For the text-containing cell, return its midpoint in [X, Y] coordinate format. 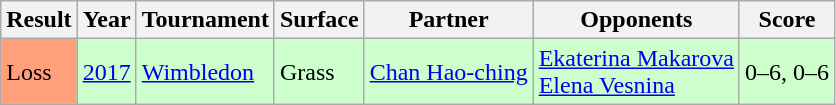
Year [106, 20]
0–6, 0–6 [786, 72]
Score [786, 20]
Surface [319, 20]
Chan Hao-ching [448, 72]
Wimbledon [205, 72]
Ekaterina Makarova Elena Vesnina [636, 72]
2017 [106, 72]
Opponents [636, 20]
Loss [39, 72]
Grass [319, 72]
Partner [448, 20]
Result [39, 20]
Tournament [205, 20]
